Find where the given text appears and provide that cell's center as [x, y] coordinate. 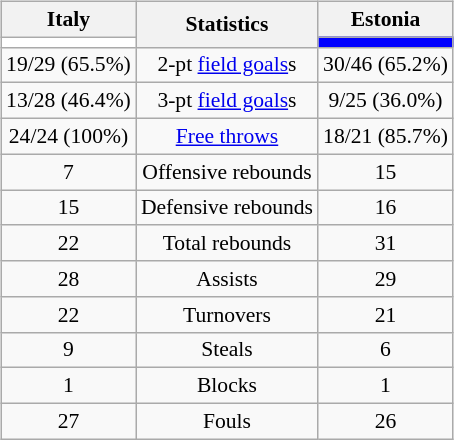
18/21 (85.7%) [386, 136]
Italy [68, 19]
9/25 (36.0%) [386, 101]
19/29 (65.5%) [68, 65]
30/46 (65.2%) [386, 65]
Steals [227, 350]
13/28 (46.4%) [68, 101]
3-pt field goalss [227, 101]
Total rebounds [227, 243]
21 [386, 314]
7 [68, 172]
6 [386, 350]
16 [386, 208]
Offensive rebounds [227, 172]
24/24 (100%) [68, 136]
Free throws [227, 136]
Statistics [227, 24]
Estonia [386, 19]
27 [68, 421]
Defensive rebounds [227, 208]
Turnovers [227, 314]
2-pt field goalss [227, 65]
28 [68, 279]
9 [68, 350]
Assists [227, 279]
26 [386, 421]
Fouls [227, 421]
31 [386, 243]
29 [386, 279]
Blocks [227, 386]
